Search for the cell housing the specified text and yield its [X, Y] center coordinate. 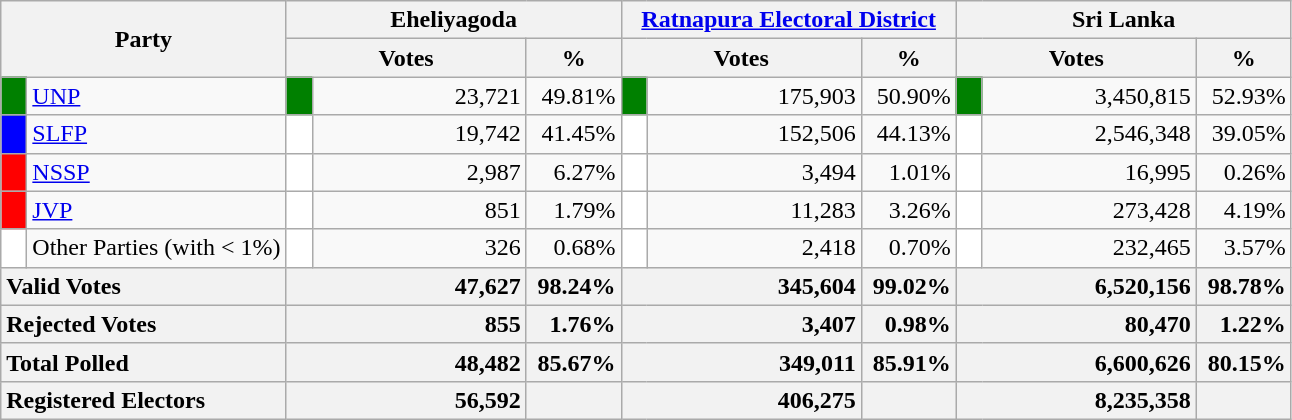
Registered Electors [144, 400]
49.81% [574, 96]
98.78% [1244, 286]
Rejected Votes [144, 324]
99.02% [908, 286]
NSSP [156, 172]
19,742 [419, 134]
3.57% [1244, 248]
48,482 [406, 362]
41.45% [574, 134]
273,428 [1089, 210]
851 [419, 210]
Other Parties (with < 1%) [156, 248]
2,418 [754, 248]
0.68% [574, 248]
326 [419, 248]
Valid Votes [144, 286]
SLFP [156, 134]
4.19% [1244, 210]
56,592 [406, 400]
152,506 [754, 134]
2,546,348 [1089, 134]
232,465 [1089, 248]
44.13% [908, 134]
6,520,156 [1076, 286]
Sri Lanka [1124, 20]
47,627 [406, 286]
0.26% [1244, 172]
0.98% [908, 324]
UNP [156, 96]
406,275 [741, 400]
98.24% [574, 286]
16,995 [1089, 172]
1.76% [574, 324]
80,470 [1076, 324]
Ratnapura Electoral District [788, 20]
345,604 [741, 286]
1.79% [574, 210]
6,600,626 [1076, 362]
Party [144, 39]
52.93% [1244, 96]
85.91% [908, 362]
Eheliyagoda [454, 20]
11,283 [754, 210]
3,494 [754, 172]
3.26% [908, 210]
8,235,358 [1076, 400]
855 [406, 324]
1.01% [908, 172]
349,011 [741, 362]
JVP [156, 210]
3,407 [741, 324]
6.27% [574, 172]
2,987 [419, 172]
39.05% [1244, 134]
3,450,815 [1089, 96]
1.22% [1244, 324]
50.90% [908, 96]
80.15% [1244, 362]
175,903 [754, 96]
0.70% [908, 248]
23,721 [419, 96]
85.67% [574, 362]
Total Polled [144, 362]
